Output the [X, Y] coordinate of the center of the cell containing the given text.  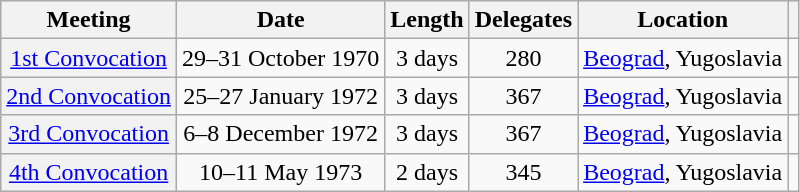
Delegates [523, 20]
1st Convocation [89, 58]
3rd Convocation [89, 134]
345 [523, 172]
2nd Convocation [89, 96]
Location [683, 20]
2 days [427, 172]
Length [427, 20]
4th Convocation [89, 172]
Date [280, 20]
25–27 January 1972 [280, 96]
6–8 December 1972 [280, 134]
29–31 October 1970 [280, 58]
Meeting [89, 20]
280 [523, 58]
10–11 May 1973 [280, 172]
